Provide the (X, Y) coordinate of the cell's center where the given text is located.  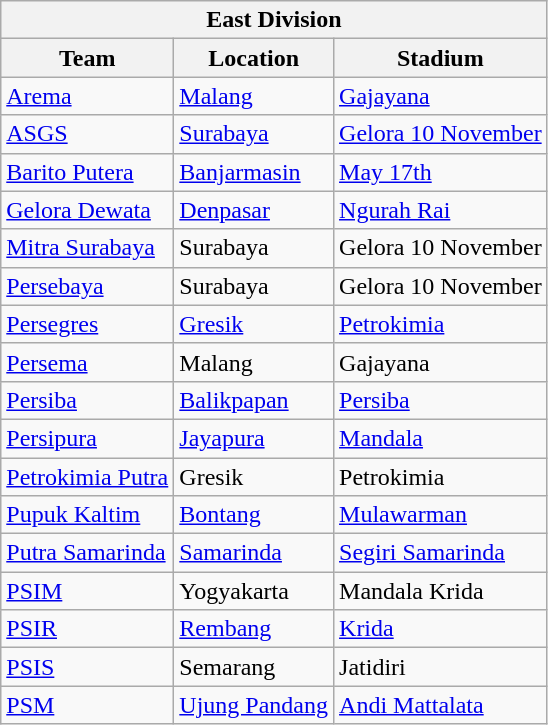
Ngurah Rai (441, 210)
Persegres (88, 324)
Persebaya (88, 286)
ASGS (88, 134)
Putra Samarinda (88, 553)
Jayapura (254, 438)
Semarang (254, 667)
Mandala Krida (441, 591)
Persema (88, 362)
PSIM (88, 591)
Mulawarman (441, 515)
Rembang (254, 629)
PSIS (88, 667)
Location (254, 58)
East Division (274, 20)
Samarinda (254, 553)
Denpasar (254, 210)
Stadium (441, 58)
Arema (88, 96)
Ujung Pandang (254, 705)
Banjarmasin (254, 172)
Pupuk Kaltim (88, 515)
PSIR (88, 629)
Team (88, 58)
Balikpapan (254, 400)
Persipura (88, 438)
PSM (88, 705)
Yogyakarta (254, 591)
Gelora Dewata (88, 210)
May 17th (441, 172)
Andi Mattalata (441, 705)
Krida (441, 629)
Barito Putera (88, 172)
Mandala (441, 438)
Bontang (254, 515)
Segiri Samarinda (441, 553)
Jatidiri (441, 667)
Mitra Surabaya (88, 248)
Petrokimia Putra (88, 477)
